Output the [x, y] coordinate of the center of the cell containing the given text.  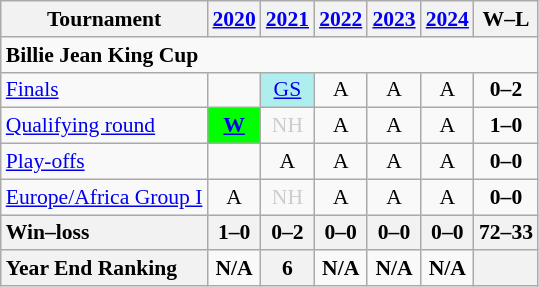
2023 [394, 19]
Win–loss [104, 233]
72–33 [506, 233]
Tournament [104, 19]
Year End Ranking [104, 269]
2021 [288, 19]
Qualifying round [104, 126]
W–L [506, 19]
W [234, 126]
2024 [448, 19]
Play-offs [104, 162]
Billie Jean King Cup [270, 55]
GS [288, 90]
6 [288, 269]
Finals [104, 90]
2022 [340, 19]
Europe/Africa Group I [104, 197]
2020 [234, 19]
